Determine the (x, y) coordinate at the center of the cell enclosing the given text.  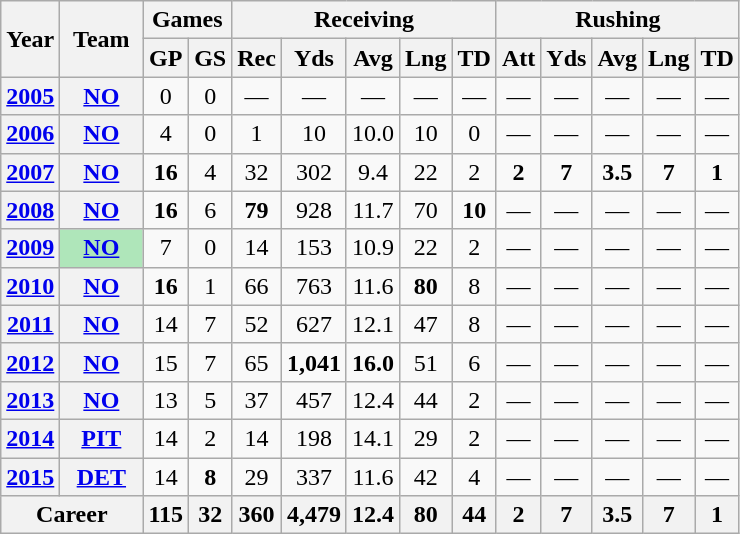
Att (518, 58)
763 (314, 286)
928 (314, 210)
10.0 (372, 134)
52 (257, 324)
2010 (30, 286)
2005 (30, 96)
5 (210, 400)
9.4 (372, 172)
12.1 (372, 324)
37 (257, 400)
Receiving (364, 20)
337 (314, 477)
2011 (30, 324)
2015 (30, 477)
51 (426, 362)
15 (166, 362)
10.9 (372, 248)
13 (166, 400)
Games (188, 20)
360 (257, 515)
16.0 (372, 362)
115 (166, 515)
65 (257, 362)
2006 (30, 134)
70 (426, 210)
DET (102, 477)
2008 (30, 210)
GS (210, 58)
Year (30, 39)
2012 (30, 362)
79 (257, 210)
198 (314, 438)
11.7 (372, 210)
47 (426, 324)
Team (102, 39)
2007 (30, 172)
2013 (30, 400)
302 (314, 172)
2014 (30, 438)
GP (166, 58)
2009 (30, 248)
Rec (257, 58)
14.1 (372, 438)
Rushing (618, 20)
627 (314, 324)
Career (72, 515)
1,041 (314, 362)
66 (257, 286)
42 (426, 477)
457 (314, 400)
153 (314, 248)
4,479 (314, 515)
PIT (102, 438)
